Return (x, y) of the center of cell containing provided text 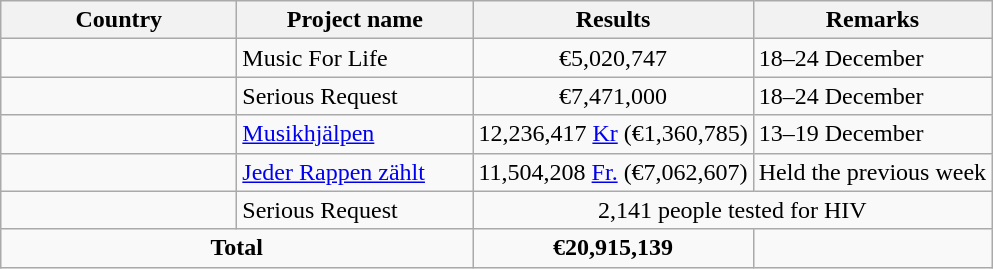
Musikhjälpen (355, 134)
11,504,208 Fr. (€7,062,607) (613, 172)
€7,471,000 (613, 96)
€5,020,747 (613, 58)
Music For Life (355, 58)
€20,915,139 (613, 248)
Results (613, 20)
13–19 December (872, 134)
2,141 people tested for HIV (732, 210)
Project name (355, 20)
Held the previous week (872, 172)
12,236,417 Kr (€1,360,785) (613, 134)
Country (119, 20)
Remarks (872, 20)
Total (237, 248)
Jeder Rappen zählt (355, 172)
